Output the (X, Y) coordinate of the center of the cell containing the given text.  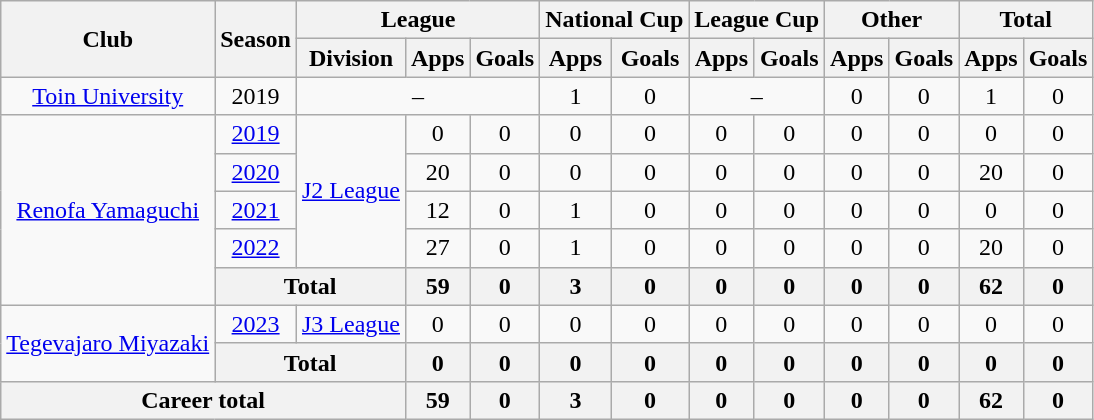
National Cup (614, 20)
Tegevajaro Miyazaki (108, 343)
Other (892, 20)
Division (350, 58)
Toin University (108, 96)
2020 (256, 172)
J2 League (350, 191)
Season (256, 39)
2023 (256, 324)
27 (437, 248)
Career total (204, 400)
12 (437, 210)
J3 League (350, 324)
2021 (256, 210)
2022 (256, 248)
Club (108, 39)
Renofa Yamaguchi (108, 210)
League Cup (757, 20)
League (418, 20)
